Search for the cell housing the specified text and yield its [X, Y] center coordinate. 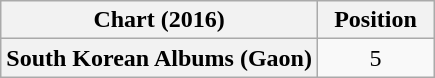
Position [375, 20]
Chart (2016) [160, 20]
South Korean Albums (Gaon) [160, 58]
5 [375, 58]
